Scan for the cell matching the given text and deliver its [x, y] coordinate at center. 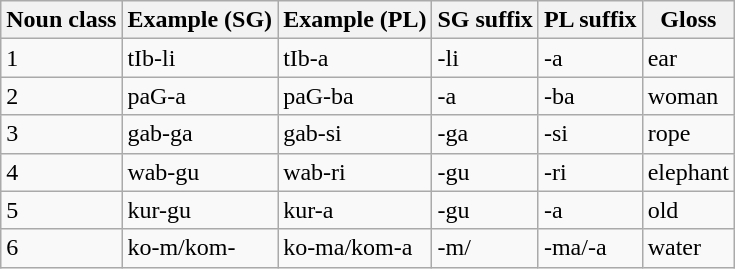
PL suffix [590, 20]
5 [62, 210]
-ba [590, 96]
Example (PL) [355, 20]
ear [688, 58]
-ri [590, 172]
1 [62, 58]
wab-ri [355, 172]
water [688, 248]
old [688, 210]
gab-si [355, 134]
paG-ba [355, 96]
Gloss [688, 20]
gab-ga [200, 134]
paG-a [200, 96]
3 [62, 134]
woman [688, 96]
-ma/-a [590, 248]
elephant [688, 172]
ko-ma/kom-a [355, 248]
-ga [485, 134]
tIb-li [200, 58]
wab-gu [200, 172]
SG suffix [485, 20]
rope [688, 134]
6 [62, 248]
Noun class [62, 20]
tIb-a [355, 58]
-si [590, 134]
2 [62, 96]
Example (SG) [200, 20]
-li [485, 58]
4 [62, 172]
-m/ [485, 248]
kur-a [355, 210]
ko-m/kom- [200, 248]
kur-gu [200, 210]
